Detect which cell encompasses the target text, then output its (x, y) center coordinate. 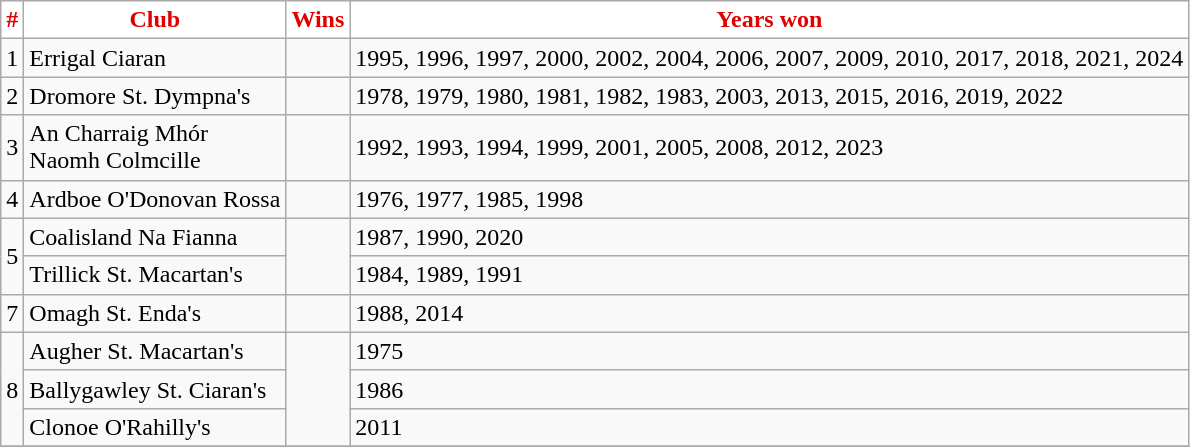
2 (12, 96)
Ballygawley St. Ciaran's (155, 389)
1975 (770, 351)
2011 (770, 427)
8 (12, 389)
1978, 1979, 1980, 1981, 1982, 1983, 2003, 2013, 2015, 2016, 2019, 2022 (770, 96)
1988, 2014 (770, 313)
An Charraig Mhór Naomh Colmcille (155, 148)
Wins (318, 20)
1976, 1977, 1985, 1998 (770, 199)
Trillick St. Macartan's (155, 275)
Omagh St. Enda's (155, 313)
Ardboe O'Donovan Rossa (155, 199)
3 (12, 148)
7 (12, 313)
1984, 1989, 1991 (770, 275)
1992, 1993, 1994, 1999, 2001, 2005, 2008, 2012, 2023 (770, 148)
Years won (770, 20)
1987, 1990, 2020 (770, 237)
Clonoe O'Rahilly's (155, 427)
Dromore St. Dympna's (155, 96)
4 (12, 199)
5 (12, 256)
Club (155, 20)
Errigal Ciaran (155, 58)
1995, 1996, 1997, 2000, 2002, 2004, 2006, 2007, 2009, 2010, 2017, 2018, 2021, 2024 (770, 58)
1986 (770, 389)
# (12, 20)
Augher St. Macartan's (155, 351)
Coalisland Na Fianna (155, 237)
1 (12, 58)
